Scan for the cell matching the given text and deliver its [X, Y] coordinate at center. 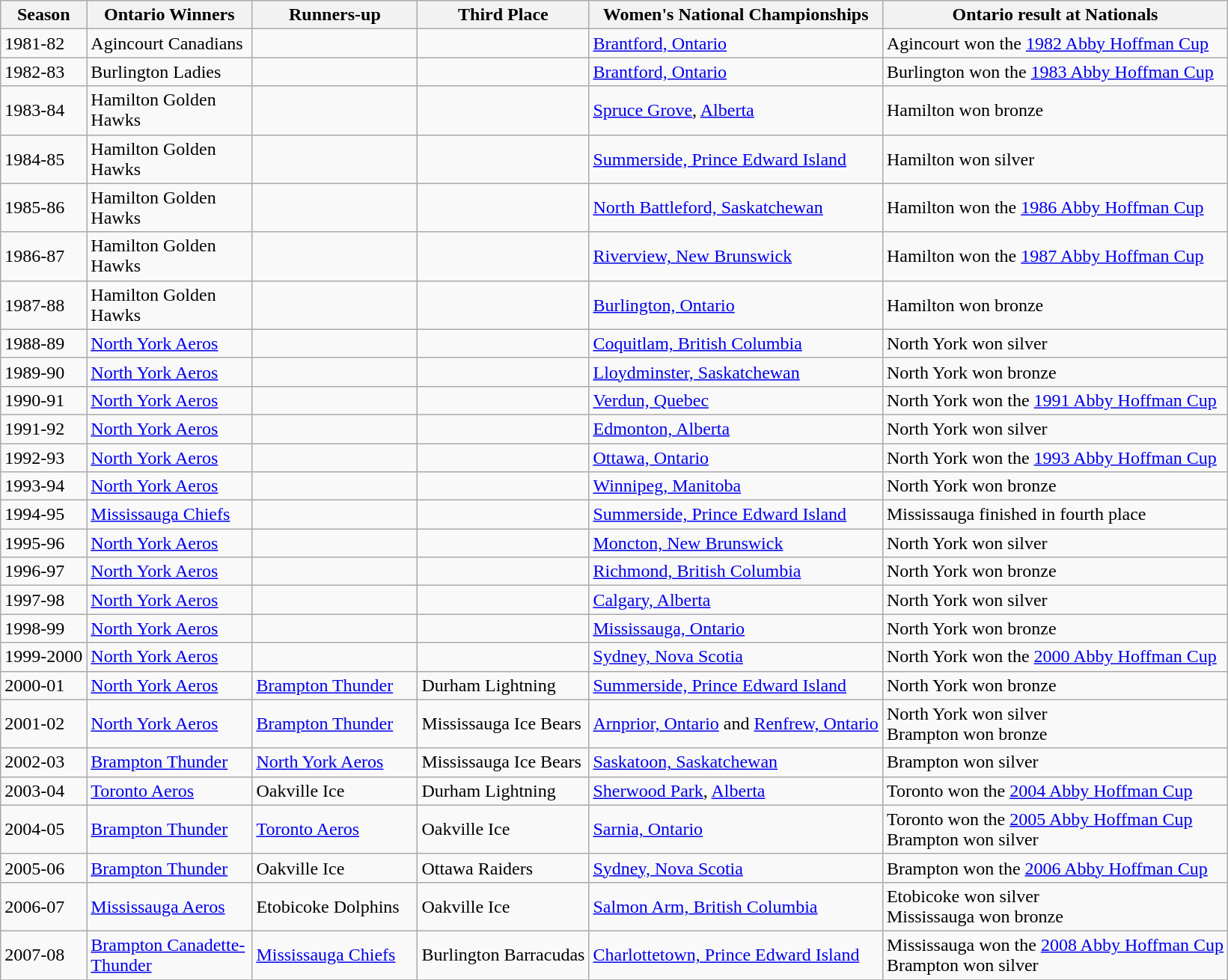
Brampton won the 2006 Abby Hoffman Cup [1055, 868]
Lloydminster, Saskatchewan [736, 372]
1981-82 [43, 43]
2006-07 [43, 907]
2004-05 [43, 829]
1992-93 [43, 457]
North York won the 1991 Abby Hoffman Cup [1055, 400]
Ottawa, Ontario [736, 457]
1987-88 [43, 305]
2005-06 [43, 868]
Verdun, Quebec [736, 400]
Burlington won the 1983 Abby Hoffman Cup [1055, 72]
Winnipeg, Manitoba [736, 486]
Coquitlam, British Columbia [736, 343]
Moncton, New Brunswick [736, 543]
Ontario result at Nationals [1055, 15]
Agincourt won the 1982 Abby Hoffman Cup [1055, 43]
Charlottetown, Prince Edward Island [736, 955]
Hamilton won the 1986 Abby Hoffman Cup [1055, 208]
1990-91 [43, 400]
1995-96 [43, 543]
Third Place [503, 15]
Saskatoon, Saskatchewan [736, 762]
Burlington Barracudas [503, 955]
1994-95 [43, 515]
Women's National Championships [736, 15]
Mississauga, Ontario [736, 628]
Arnprior, Ontario and Renfrew, Ontario [736, 724]
North York won the 1993 Abby Hoffman Cup [1055, 457]
Etobicoke Dolphins [335, 907]
Etobicoke won silverMississauga won bronze [1055, 907]
Mississauga won the 2008 Abby Hoffman CupBrampton won silver [1055, 955]
1996-97 [43, 572]
Spruce Grove, Alberta [736, 111]
1988-89 [43, 343]
Riverview, New Brunswick [736, 256]
Sherwood Park, Alberta [736, 791]
North Battleford, Saskatchewan [736, 208]
1999-2000 [43, 657]
North York won the 2000 Abby Hoffman Cup [1055, 657]
1991-92 [43, 429]
2000-01 [43, 685]
Edmonton, Alberta [736, 429]
Sarnia, Ontario [736, 829]
2007-08 [43, 955]
1989-90 [43, 372]
Ottawa Raiders [503, 868]
Runners-up [335, 15]
Ontario Winners [169, 15]
Calgary, Alberta [736, 600]
Brampton Canadette-Thunder [169, 955]
1993-94 [43, 486]
Mississauga Aeros [169, 907]
Mississauga finished in fourth place [1055, 515]
2001-02 [43, 724]
Salmon Arm, British Columbia [736, 907]
Agincourt Canadians [169, 43]
Burlington Ladies [169, 72]
Richmond, British Columbia [736, 572]
Hamilton won silver [1055, 159]
Toronto won the 2004 Abby Hoffman Cup [1055, 791]
2003-04 [43, 791]
1982-83 [43, 72]
1998-99 [43, 628]
North York won silverBrampton won bronze [1055, 724]
Burlington, Ontario [736, 305]
1984-85 [43, 159]
1997-98 [43, 600]
1985-86 [43, 208]
Hamilton won the 1987 Abby Hoffman Cup [1055, 256]
Toronto won the 2005 Abby Hoffman CupBrampton won silver [1055, 829]
Brampton won silver [1055, 762]
2002-03 [43, 762]
1983-84 [43, 111]
1986-87 [43, 256]
Season [43, 15]
